Output the (X, Y) coordinate of the center of the cell containing the given text.  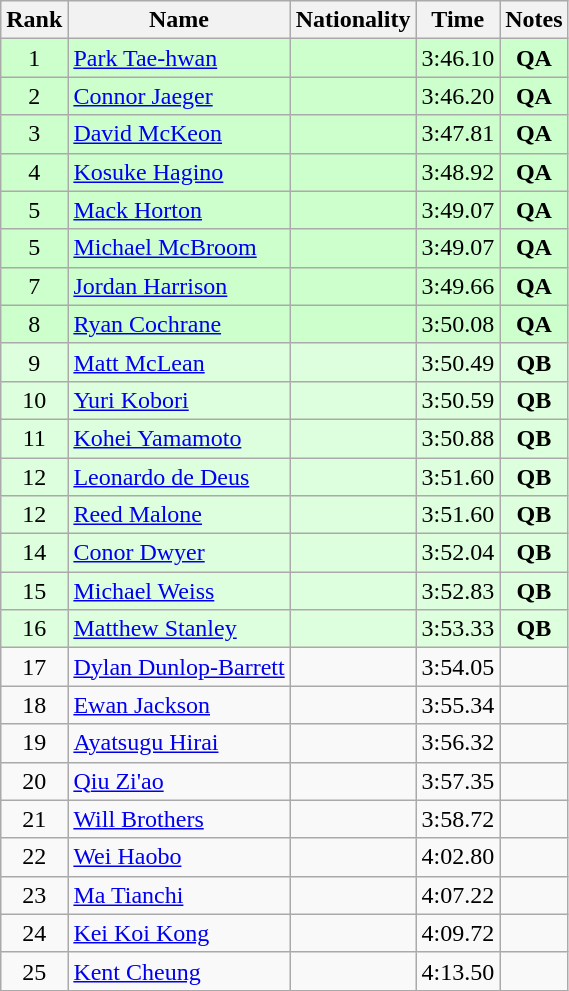
Nationality (353, 20)
Will Brothers (179, 819)
25 (34, 971)
3:56.32 (458, 743)
Name (179, 20)
3:50.49 (458, 362)
Yuri Kobori (179, 400)
Ryan Cochrane (179, 324)
18 (34, 705)
17 (34, 667)
16 (34, 629)
3:57.35 (458, 781)
3:47.81 (458, 134)
3:55.34 (458, 705)
24 (34, 933)
Leonardo de Deus (179, 477)
Mack Horton (179, 210)
Jordan Harrison (179, 286)
21 (34, 819)
Kei Koi Kong (179, 933)
11 (34, 438)
20 (34, 781)
8 (34, 324)
14 (34, 553)
3:50.88 (458, 438)
3:54.05 (458, 667)
Wei Haobo (179, 857)
Michael McBroom (179, 248)
Notes (534, 20)
Ewan Jackson (179, 705)
3:52.83 (458, 591)
Conor Dwyer (179, 553)
15 (34, 591)
4:02.80 (458, 857)
3:52.04 (458, 553)
3:58.72 (458, 819)
2 (34, 96)
Park Tae-hwan (179, 58)
Ma Tianchi (179, 895)
4:09.72 (458, 933)
3:46.20 (458, 96)
Matt McLean (179, 362)
10 (34, 400)
19 (34, 743)
9 (34, 362)
3:50.08 (458, 324)
3:49.66 (458, 286)
3:50.59 (458, 400)
4:13.50 (458, 971)
Rank (34, 20)
3:46.10 (458, 58)
Kent Cheung (179, 971)
3 (34, 134)
4:07.22 (458, 895)
7 (34, 286)
3:53.33 (458, 629)
Connor Jaeger (179, 96)
Matthew Stanley (179, 629)
Reed Malone (179, 515)
Ayatsugu Hirai (179, 743)
22 (34, 857)
Dylan Dunlop-Barrett (179, 667)
David McKeon (179, 134)
Michael Weiss (179, 591)
Time (458, 20)
Qiu Zi'ao (179, 781)
1 (34, 58)
3:48.92 (458, 172)
Kohei Yamamoto (179, 438)
Kosuke Hagino (179, 172)
23 (34, 895)
4 (34, 172)
